Output the [x, y] coordinate of the center of the cell containing the given text.  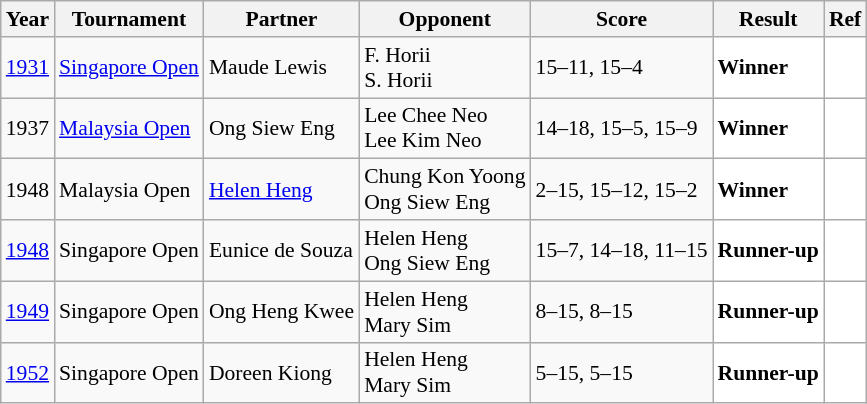
Lee Chee Neo Lee Kim Neo [444, 128]
F. Horii S. Horii [444, 68]
Helen Heng Ong Siew Eng [444, 250]
Chung Kon Yoong Ong Siew Eng [444, 190]
Year [28, 19]
1952 [28, 372]
Result [768, 19]
Helen Heng [282, 190]
1937 [28, 128]
8–15, 8–15 [622, 312]
Ong Heng Kwee [282, 312]
Partner [282, 19]
1949 [28, 312]
Score [622, 19]
15–11, 15–4 [622, 68]
Doreen Kiong [282, 372]
Opponent [444, 19]
1931 [28, 68]
15–7, 14–18, 11–15 [622, 250]
Ref [845, 19]
2–15, 15–12, 15–2 [622, 190]
Tournament [129, 19]
Ong Siew Eng [282, 128]
Maude Lewis [282, 68]
14–18, 15–5, 15–9 [622, 128]
5–15, 5–15 [622, 372]
Eunice de Souza [282, 250]
